Provide the (x, y) coordinate of the cell's center where the given text is located.  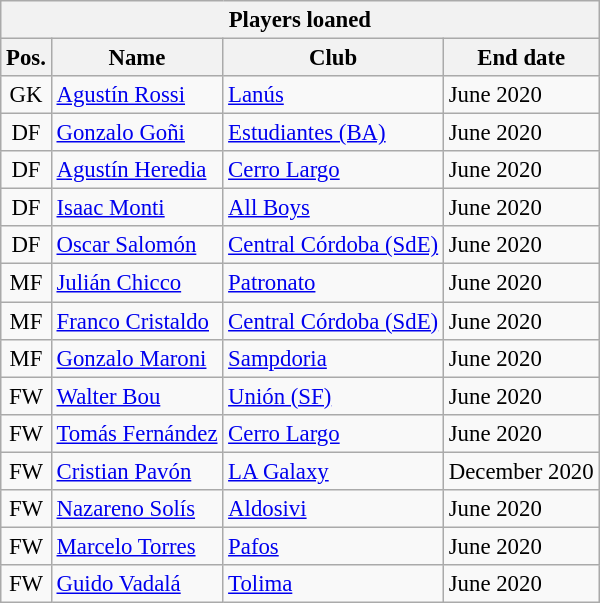
Unión (SF) (334, 396)
Cristian Pavón (137, 471)
Franco Cristaldo (137, 321)
Gonzalo Maroni (137, 358)
Name (137, 58)
Sampdoria (334, 358)
Pafos (334, 546)
Tolima (334, 584)
Guido Vadalá (137, 584)
Gonzalo Goñi (137, 133)
Pos. (26, 58)
All Boys (334, 208)
End date (520, 58)
Lanús (334, 95)
Club (334, 58)
Julián Chicco (137, 283)
Oscar Salomón (137, 245)
Patronato (334, 283)
Estudiantes (BA) (334, 133)
December 2020 (520, 471)
Nazareno Solís (137, 509)
GK (26, 95)
Players loaned (300, 20)
Aldosivi (334, 509)
LA Galaxy (334, 471)
Agustín Rossi (137, 95)
Isaac Monti (137, 208)
Marcelo Torres (137, 546)
Agustín Heredia (137, 170)
Tomás Fernández (137, 433)
Walter Bou (137, 396)
